Locate the cell with the specified text and output its [x, y] center coordinate. 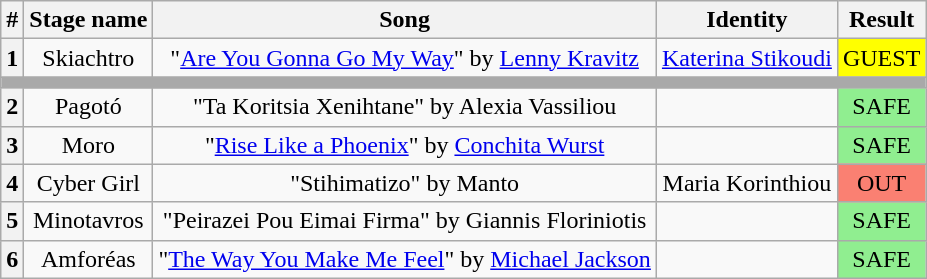
Maria Korinthiou [746, 183]
Result [881, 20]
OUT [881, 183]
1 [12, 58]
4 [12, 183]
Amforéas [88, 259]
"Stihimatizo" by Manto [405, 183]
Stage name [88, 20]
Minotavros [88, 221]
"The Way You Make Me Feel" by Michael Jackson [405, 259]
GUEST [881, 58]
Skiachtro [88, 58]
5 [12, 221]
Cyber Girl [88, 183]
3 [12, 145]
Katerina Stikoudi [746, 58]
# [12, 20]
Song [405, 20]
"Are You Gonna Go My Way" by Lenny Kravitz [405, 58]
Identity [746, 20]
"Peirazei Pou Eimai Firma" by Giannis Floriniotis [405, 221]
Moro [88, 145]
2 [12, 107]
"Rise Like a Phoenix" by Conchita Wurst [405, 145]
6 [12, 259]
"Ta Koritsia Χenihtane" by Alexia Vassiliou [405, 107]
Pagotó [88, 107]
